Locate the cell with the specified text and output its (x, y) center coordinate. 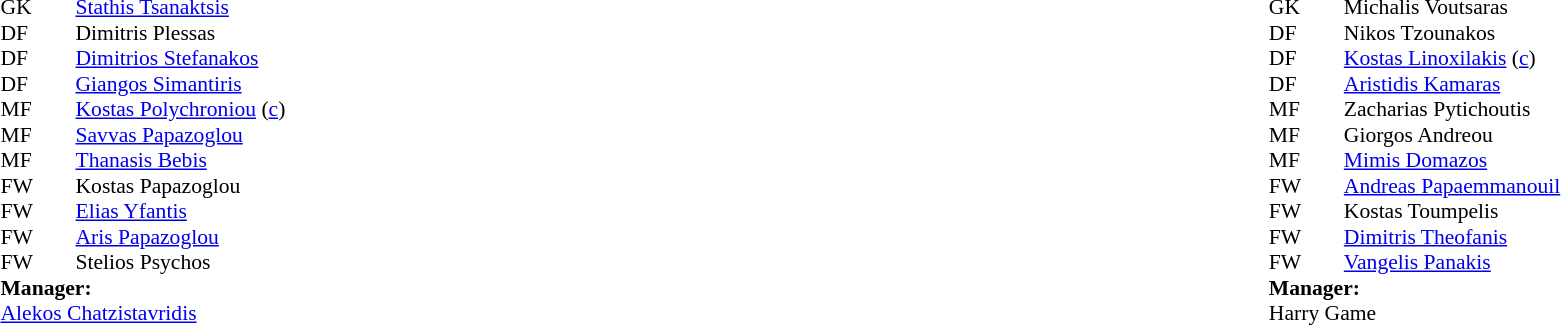
Aristidis Kamaras (1452, 84)
Kostas Polychroniou (c) (181, 109)
Nikos Tzounakos (1452, 33)
Andreas Papaemmanouil (1452, 186)
Giorgos Andreou (1452, 135)
Manager: (142, 288)
Savvas Papazoglou (181, 135)
Giangos Simantiris (181, 84)
Dimitris Plessas (181, 33)
Vangelis Panakis (1452, 263)
Elias Yfantis (181, 211)
Aris Papazoglou (181, 237)
Kostas Linoxilakis (c) (1452, 59)
Kostas Papazoglou (181, 186)
Zacharias Pytichoutis (1452, 109)
Dimitris Theofanis (1452, 237)
Kostas Toumpelis (1452, 211)
Mimis Domazos (1452, 161)
Stelios Psychos (181, 263)
Dimitrios Stefanakos (181, 59)
Thanasis Bebis (181, 161)
